Provide the (x, y) coordinate of the cell's center where the given text is located.  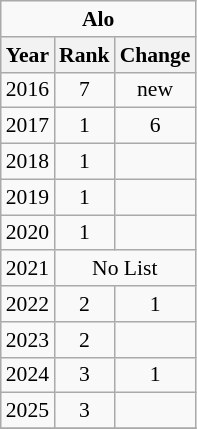
Alo (98, 19)
2019 (28, 197)
Change (156, 55)
Rank (84, 55)
2018 (28, 162)
2023 (28, 340)
2025 (28, 411)
6 (156, 126)
2017 (28, 126)
No List (124, 269)
2021 (28, 269)
7 (84, 90)
new (156, 90)
Year (28, 55)
2024 (28, 375)
2016 (28, 90)
2020 (28, 233)
2022 (28, 304)
